Scan for the cell matching the given text and deliver its (X, Y) coordinate at center. 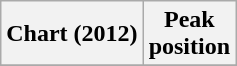
Peakposition (189, 34)
Chart (2012) (72, 34)
